Extract the (X, Y) coordinate from the center of the cell holding the provided text.  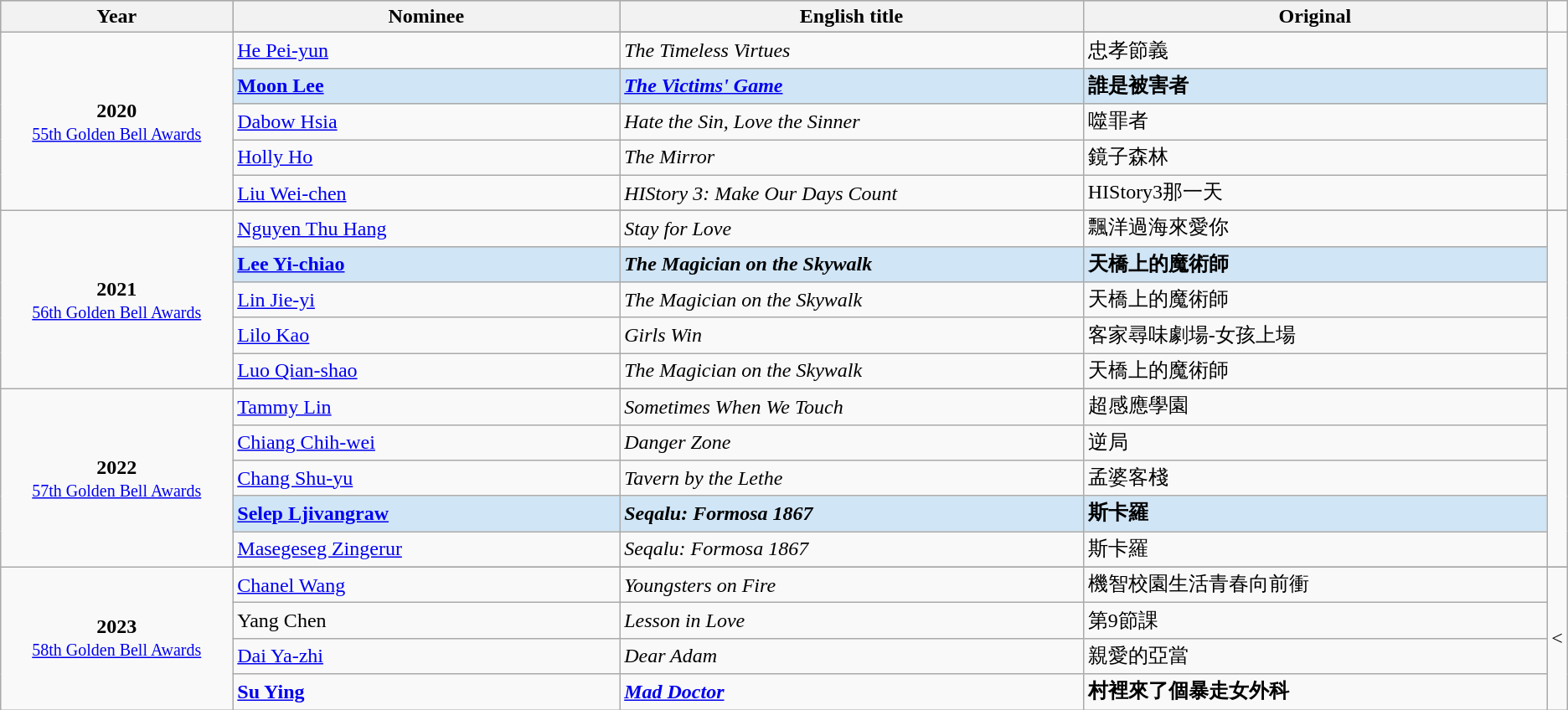
噬罪者 (1315, 122)
Year (117, 17)
忠孝節義 (1315, 50)
Lin Jie-yi (426, 300)
2023 58th Golden Bell Awards (117, 638)
飄洋過海來愛你 (1315, 229)
Girls Win (852, 335)
Liu Wei-chen (426, 193)
Chanel Wang (426, 584)
機智校園生活青春向前衝 (1315, 584)
Stay for Love (852, 229)
親愛的亞當 (1315, 656)
The Timeless Virtues (852, 50)
2021 56th Golden Bell Awards (117, 300)
Chiang Chih-wei (426, 442)
Sometimes When We Touch (852, 407)
HIStory 3: Make Our Days Count (852, 193)
超感應學園 (1315, 407)
Masegeseg Zingerur (426, 549)
The Victims' Game (852, 85)
Dear Adam (852, 656)
Nominee (426, 17)
< (1558, 638)
客家尋味劇場-女孩上場 (1315, 335)
Chang Shu-yu (426, 479)
He Pei-yun (426, 50)
村裡來了個暴走女外科 (1315, 692)
Lilo Kao (426, 335)
Su Ying (426, 692)
Danger Zone (852, 442)
第9節課 (1315, 621)
Original (1315, 17)
Holly Ho (426, 157)
Lesson in Love (852, 621)
Dabow Hsia (426, 122)
Luo Qian-shao (426, 372)
Hate the Sin, Love the Sinner (852, 122)
Selep Ljivangraw (426, 514)
Moon Lee (426, 85)
The Mirror (852, 157)
Mad Doctor (852, 692)
鏡子森林 (1315, 157)
Yang Chen (426, 621)
English title (852, 17)
HIStory3那一天 (1315, 193)
孟婆客棧 (1315, 479)
Dai Ya-zhi (426, 656)
Lee Yi-chiao (426, 265)
Tavern by the Lethe (852, 479)
誰是被害者 (1315, 85)
2020 55th Golden Bell Awards (117, 122)
Tammy Lin (426, 407)
逆局 (1315, 442)
Youngsters on Fire (852, 584)
Nguyen Thu Hang (426, 229)
2022 57th Golden Bell Awards (117, 477)
